For the text-containing cell, return its midpoint in [X, Y] coordinate format. 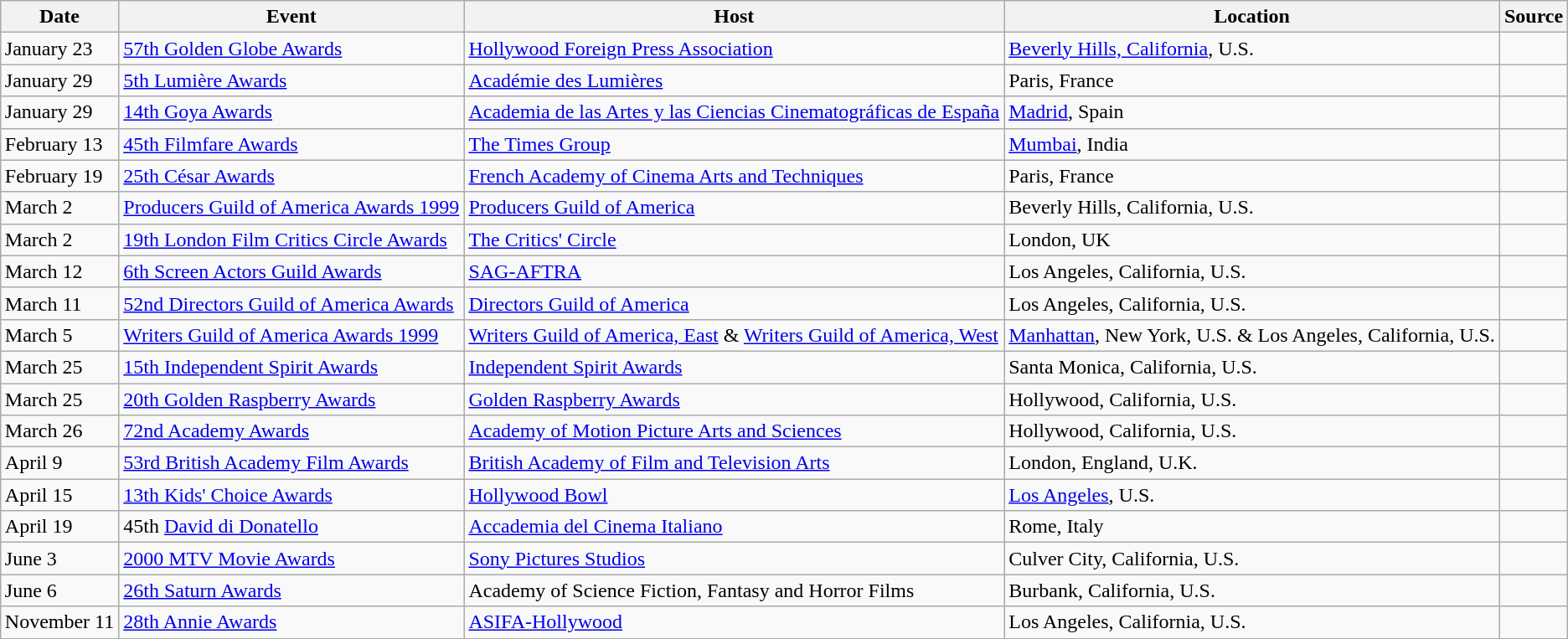
Source [1533, 17]
French Academy of Cinema Arts and Techniques [734, 176]
March 11 [59, 303]
Host [734, 17]
March 12 [59, 271]
June 6 [59, 590]
Writers Guild of America Awards 1999 [291, 335]
Hollywood Bowl [734, 495]
Event [291, 17]
Academia de las Artes y las Ciencias Cinematográficas de España [734, 112]
Accademia del Cinema Italiano [734, 527]
14th Goya Awards [291, 112]
June 3 [59, 559]
London, UK [1252, 240]
January 23 [59, 49]
ASIFA-Hollywood [734, 622]
British Academy of Film and Television Arts [734, 463]
April 19 [59, 527]
Golden Raspberry Awards [734, 399]
13th Kids' Choice Awards [291, 495]
Manhattan, New York, U.S. & Los Angeles, California, U.S. [1252, 335]
Santa Monica, California, U.S. [1252, 367]
Directors Guild of America [734, 303]
March 26 [59, 431]
Madrid, Spain [1252, 112]
Culver City, California, U.S. [1252, 559]
15th Independent Spirit Awards [291, 367]
20th Golden Raspberry Awards [291, 399]
52nd Directors Guild of America Awards [291, 303]
19th London Film Critics Circle Awards [291, 240]
Academy of Science Fiction, Fantasy and Horror Films [734, 590]
The Critics' Circle [734, 240]
March 5 [59, 335]
28th Annie Awards [291, 622]
Hollywood Foreign Press Association [734, 49]
Independent Spirit Awards [734, 367]
February 19 [59, 176]
Producers Guild of America Awards 1999 [291, 208]
Sony Pictures Studios [734, 559]
Writers Guild of America, East & Writers Guild of America, West [734, 335]
53rd British Academy Film Awards [291, 463]
Location [1252, 17]
Date [59, 17]
26th Saturn Awards [291, 590]
5th Lumière Awards [291, 80]
72nd Academy Awards [291, 431]
6th Screen Actors Guild Awards [291, 271]
Académie des Lumières [734, 80]
April 15 [59, 495]
45th David di Donatello [291, 527]
45th Filmfare Awards [291, 144]
February 13 [59, 144]
The Times Group [734, 144]
57th Golden Globe Awards [291, 49]
Los Angeles, U.S. [1252, 495]
SAG-AFTRA [734, 271]
25th César Awards [291, 176]
April 9 [59, 463]
Rome, Italy [1252, 527]
2000 MTV Movie Awards [291, 559]
November 11 [59, 622]
Burbank, California, U.S. [1252, 590]
Academy of Motion Picture Arts and Sciences [734, 431]
Mumbai, India [1252, 144]
Producers Guild of America [734, 208]
London, England, U.K. [1252, 463]
